Determine the [x, y] coordinate at the center of the cell enclosing the given text.  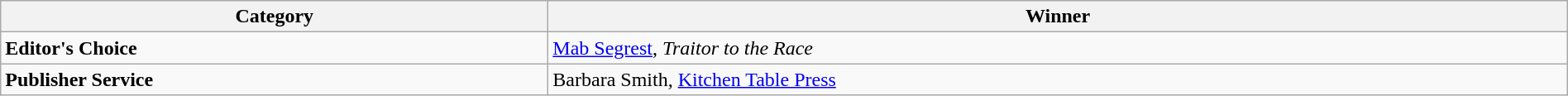
Barbara Smith, Kitchen Table Press [1058, 79]
Category [275, 17]
Mab Segrest, Traitor to the Race [1058, 48]
Winner [1058, 17]
Editor's Choice [275, 48]
Publisher Service [275, 79]
